Detect which cell encompasses the target text, then output its (X, Y) center coordinate. 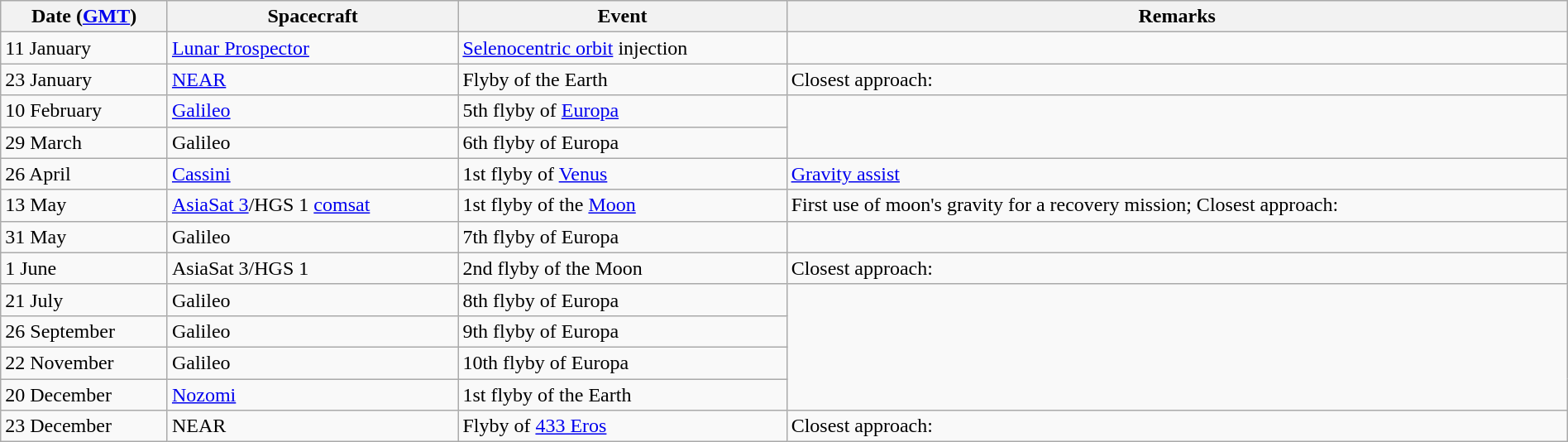
AsiaSat 3/HGS 1 comsat (313, 205)
8th flyby of Europa (622, 300)
10 February (84, 111)
6th flyby of Europa (622, 142)
Remarks (1177, 17)
AsiaSat 3/HGS 1 (313, 268)
Cassini (313, 174)
5th flyby of Europa (622, 111)
Spacecraft (313, 17)
First use of moon's gravity for a recovery mission; Closest approach: (1177, 205)
1st flyby of the Moon (622, 205)
31 May (84, 237)
10th flyby of Europa (622, 363)
Flyby of the Earth (622, 79)
21 July (84, 300)
Flyby of 433 Eros (622, 426)
29 March (84, 142)
1st flyby of the Earth (622, 395)
9th flyby of Europa (622, 331)
7th flyby of Europa (622, 237)
26 September (84, 331)
Date (GMT) (84, 17)
Event (622, 17)
22 November (84, 363)
Nozomi (313, 395)
Gravity assist (1177, 174)
1 June (84, 268)
11 January (84, 48)
23 December (84, 426)
1st flyby of Venus (622, 174)
Lunar Prospector (313, 48)
23 January (84, 79)
Selenocentric orbit injection (622, 48)
26 April (84, 174)
20 December (84, 395)
2nd flyby of the Moon (622, 268)
13 May (84, 205)
